Return [x, y] of the center of cell containing provided text 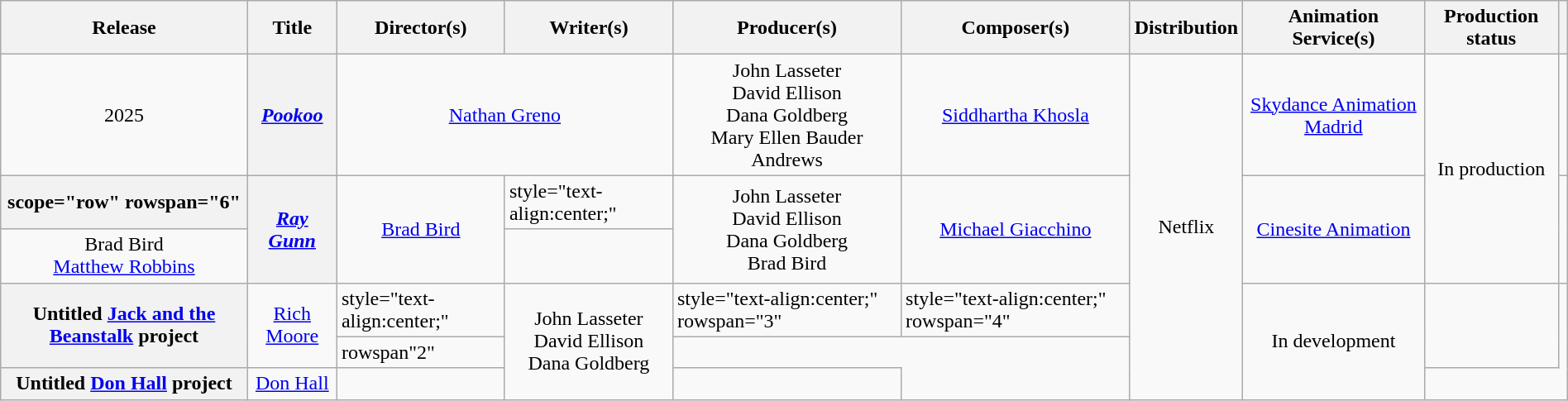
Ray Gunn [292, 229]
style="text-align:center;" rowspan="4" [1016, 309]
John LasseterDavid EllisonDana GoldbergBrad Bird [786, 229]
Untitled Don Hall project [124, 384]
Pookoo [292, 115]
style="text-align:center;" rowspan="3" [786, 309]
Brad Bird [420, 229]
Director(s) [420, 28]
2025 [124, 115]
Michael Giacchino [1016, 229]
In production [1491, 169]
John LasseterDavid EllisonDana GoldbergMary Ellen Bauder Andrews [786, 115]
Netflix [1186, 227]
Untitled Jack and the Beanstalk project [124, 326]
Don Hall [292, 384]
rowspan"2" [420, 352]
AnimationService(s) [1334, 28]
Distribution [1186, 28]
scope="row" rowspan="6" [124, 202]
Composer(s) [1016, 28]
Nathan Greno [504, 115]
Skydance Animation Madrid [1334, 115]
Production status [1491, 28]
In development [1334, 341]
Siddhartha Khosla [1016, 115]
John LasseterDavid EllisonDana Goldberg [589, 341]
Cinesite Animation [1334, 229]
Rich Moore [292, 326]
Title [292, 28]
Producer(s) [786, 28]
Brad BirdMatthew Robbins [124, 256]
Release [124, 28]
Writer(s) [589, 28]
